Detect which cell encompasses the target text, then output its (x, y) center coordinate. 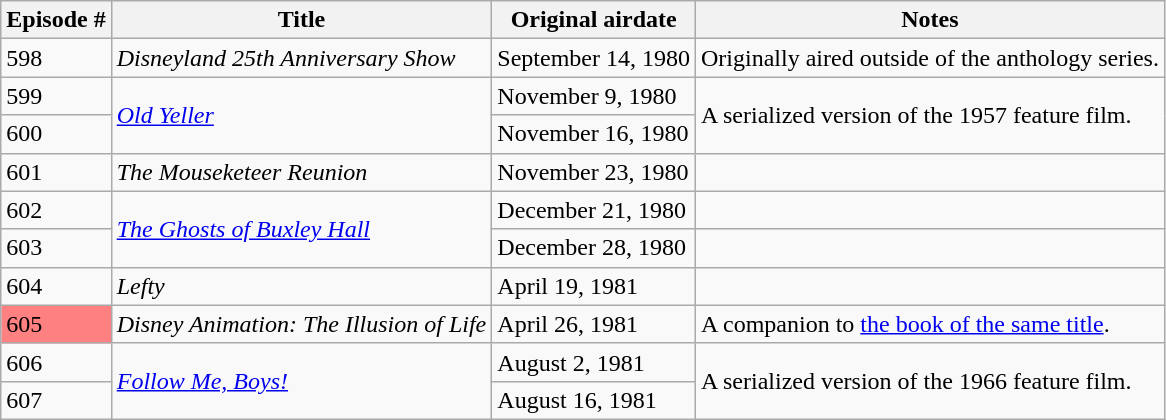
November 9, 1980 (594, 96)
A companion to the book of the same title. (930, 324)
December 21, 1980 (594, 210)
Originally aired outside of the anthology series. (930, 58)
Notes (930, 20)
Old Yeller (302, 115)
Original airdate (594, 20)
December 28, 1980 (594, 248)
A serialized version of the 1966 feature film. (930, 381)
600 (56, 134)
November 23, 1980 (594, 172)
602 (56, 210)
606 (56, 362)
November 16, 1980 (594, 134)
601 (56, 172)
Follow Me, Boys! (302, 381)
Episode # (56, 20)
Disney Animation: The Illusion of Life (302, 324)
September 14, 1980 (594, 58)
Lefty (302, 286)
607 (56, 400)
598 (56, 58)
603 (56, 248)
The Ghosts of Buxley Hall (302, 229)
August 2, 1981 (594, 362)
The Mouseketeer Reunion (302, 172)
605 (56, 324)
April 26, 1981 (594, 324)
Disneyland 25th Anniversary Show (302, 58)
A serialized version of the 1957 feature film. (930, 115)
April 19, 1981 (594, 286)
604 (56, 286)
Title (302, 20)
599 (56, 96)
August 16, 1981 (594, 400)
